Locate the cell with the specified text and output its [x, y] center coordinate. 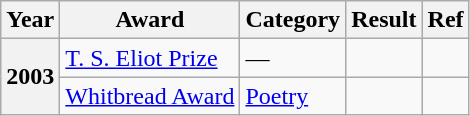
— [293, 58]
Category [293, 20]
T. S. Eliot Prize [150, 58]
Poetry [293, 96]
2003 [30, 77]
Year [30, 20]
Whitbread Award [150, 96]
Result [384, 20]
Ref [446, 20]
Award [150, 20]
